Find where the given text appears and provide that cell's center as [x, y] coordinate. 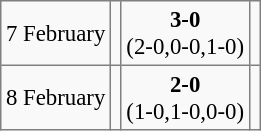
7 February [56, 33]
2-0(1-0,1-0,0-0) [185, 97]
3-0(2-0,0-0,1-0) [185, 33]
8 February [56, 97]
